Pinpoint the cell where the given text exists, returning its [x, y] midpoint coordinate. 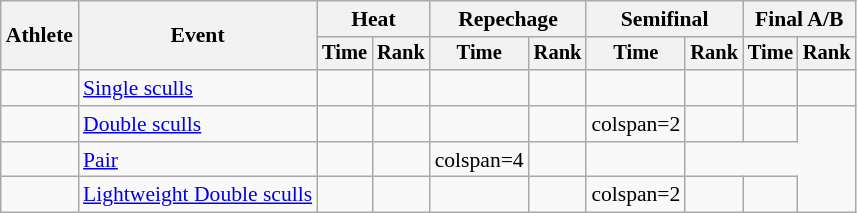
Heat [373, 19]
Repechage [508, 19]
Athlete [40, 36]
Double sculls [198, 124]
Semifinal [664, 19]
colspan=4 [480, 160]
Final A/B [799, 19]
Lightweight Double sculls [198, 195]
Single sculls [198, 88]
Pair [198, 160]
Event [198, 36]
